Provide the (x, y) coordinate of the cell's center where the given text is located.  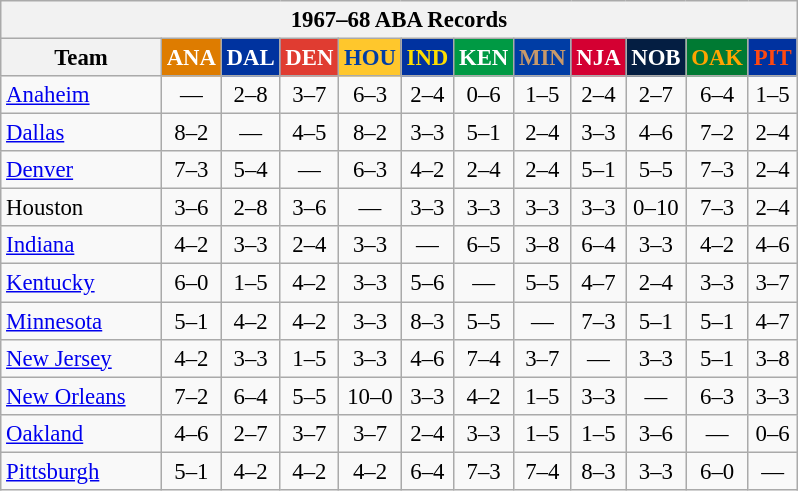
Oakland (82, 433)
DEN (310, 58)
OAK (718, 58)
HOU (370, 58)
Team (82, 58)
6–5 (484, 245)
NOB (656, 58)
PIT (772, 58)
KEN (484, 58)
DAL (250, 58)
New Jersey (82, 358)
Dallas (82, 133)
0–10 (656, 208)
4–5 (310, 133)
5–4 (250, 170)
NJA (598, 58)
Pittsburgh (82, 471)
Houston (82, 208)
MIN (542, 58)
Indiana (82, 245)
5–6 (427, 283)
IND (427, 58)
ANA (191, 58)
Minnesota (82, 321)
Anaheim (82, 95)
Denver (82, 170)
New Orleans (82, 396)
1967–68 ABA Records (399, 20)
Kentucky (82, 283)
10–0 (370, 396)
